For the text-containing cell, return its midpoint in [X, Y] coordinate format. 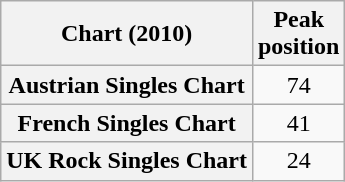
French Singles Chart [127, 123]
74 [298, 85]
41 [298, 123]
24 [298, 161]
UK Rock Singles Chart [127, 161]
Chart (2010) [127, 34]
Austrian Singles Chart [127, 85]
Peakposition [298, 34]
